Search for the cell housing the specified text and yield its (x, y) center coordinate. 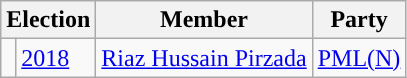
PML(N) (359, 58)
Party (359, 20)
Election (48, 20)
Member (204, 20)
2018 (56, 58)
Riaz Hussain Pirzada (204, 58)
